From the cell containing the given text, extract its center point as [x, y] coordinate. 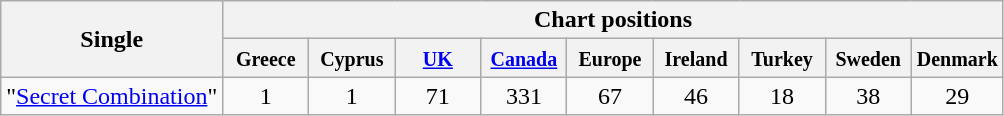
Single [112, 39]
38 [868, 96]
Turkey [782, 58]
Ireland [696, 58]
Denmark [957, 58]
"Secret Combination" [112, 96]
Cyprus [352, 58]
Sweden [868, 58]
29 [957, 96]
67 [610, 96]
Canada [524, 58]
331 [524, 96]
Chart positions [614, 20]
Greece [266, 58]
71 [438, 96]
UK [438, 58]
18 [782, 96]
Europe [610, 58]
46 [696, 96]
